Find where the given text appears and provide that cell's center as (X, Y) coordinate. 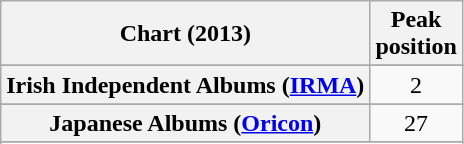
27 (416, 123)
Japanese Albums (Oricon) (186, 123)
Chart (2013) (186, 34)
Irish Independent Albums (IRMA) (186, 85)
2 (416, 85)
Peakposition (416, 34)
